Identify which cell holds the provided text, then report its [X, Y] central coordinate. 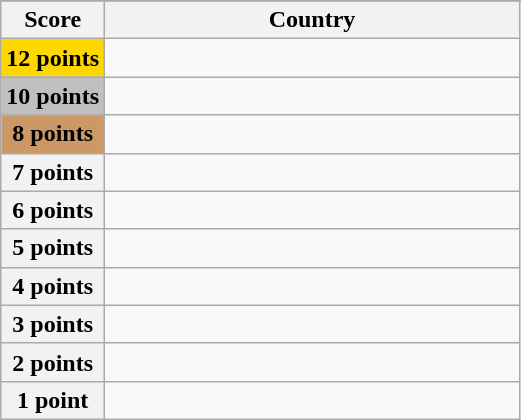
Score [53, 20]
12 points [53, 58]
6 points [53, 210]
1 point [53, 400]
8 points [53, 134]
2 points [53, 362]
3 points [53, 324]
Country [312, 20]
7 points [53, 172]
4 points [53, 286]
5 points [53, 248]
10 points [53, 96]
